Return the [x, y] coordinate for the center point of the cell that contains the specified text.  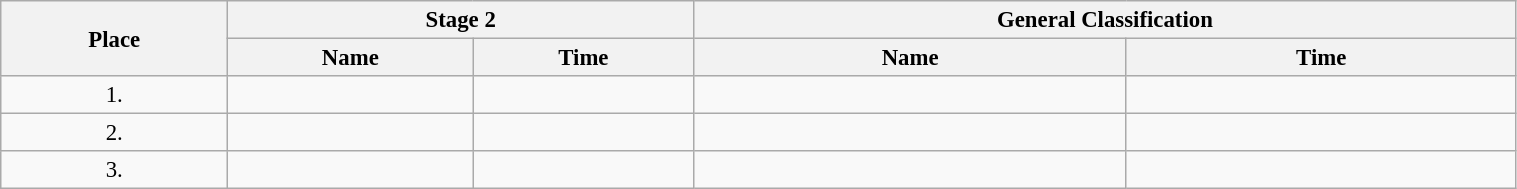
3. [114, 170]
Place [114, 38]
2. [114, 133]
Stage 2 [461, 20]
1. [114, 95]
General Classification [1105, 20]
